Provide the (X, Y) coordinate of the cell's center where the given text is located.  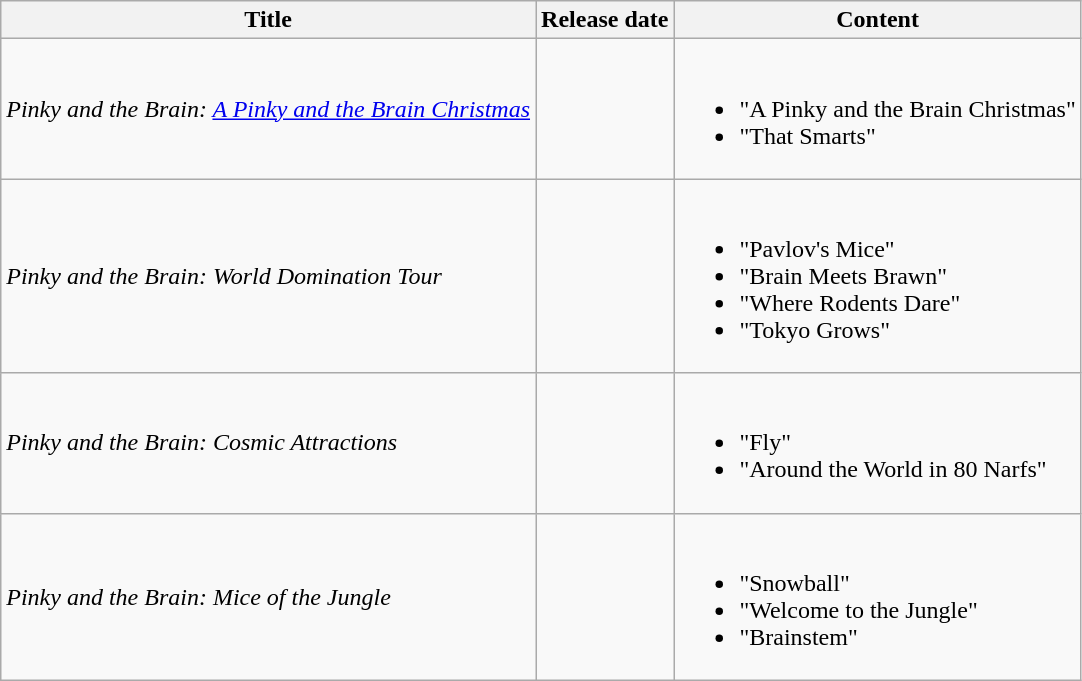
"Snowball""Welcome to the Jungle""Brainstem" (878, 596)
Pinky and the Brain: Cosmic Attractions (268, 443)
Title (268, 20)
"Pavlov's Mice""Brain Meets Brawn""Where Rodents Dare""Tokyo Grows" (878, 276)
Pinky and the Brain: World Domination Tour (268, 276)
Content (878, 20)
Pinky and the Brain: Mice of the Jungle (268, 596)
Release date (605, 20)
"Fly""Around the World in 80 Narfs" (878, 443)
"A Pinky and the Brain Christmas""That Smarts" (878, 109)
Pinky and the Brain: A Pinky and the Brain Christmas (268, 109)
